Detect which cell encompasses the target text, then output its [X, Y] center coordinate. 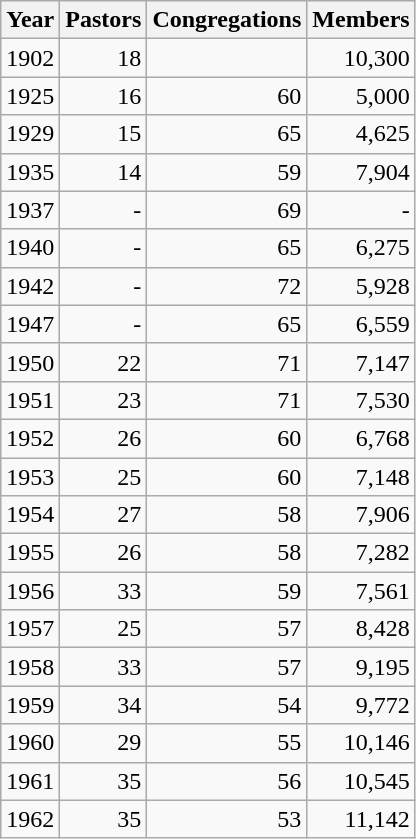
Congregations [227, 20]
1954 [30, 515]
9,195 [361, 667]
Year [30, 20]
1947 [30, 324]
8,428 [361, 629]
7,561 [361, 591]
1950 [30, 362]
10,545 [361, 781]
Members [361, 20]
1957 [30, 629]
7,904 [361, 172]
22 [104, 362]
9,772 [361, 705]
54 [227, 705]
23 [104, 400]
7,148 [361, 477]
18 [104, 58]
1937 [30, 210]
7,906 [361, 515]
1956 [30, 591]
16 [104, 96]
15 [104, 134]
1959 [30, 705]
1952 [30, 438]
56 [227, 781]
1962 [30, 819]
11,142 [361, 819]
27 [104, 515]
5,928 [361, 286]
4,625 [361, 134]
1942 [30, 286]
1960 [30, 743]
69 [227, 210]
1935 [30, 172]
7,282 [361, 553]
1940 [30, 248]
1955 [30, 553]
5,000 [361, 96]
6,275 [361, 248]
14 [104, 172]
10,300 [361, 58]
7,147 [361, 362]
1953 [30, 477]
1958 [30, 667]
6,559 [361, 324]
1902 [30, 58]
29 [104, 743]
Pastors [104, 20]
1929 [30, 134]
34 [104, 705]
53 [227, 819]
6,768 [361, 438]
1925 [30, 96]
72 [227, 286]
1961 [30, 781]
55 [227, 743]
10,146 [361, 743]
1951 [30, 400]
7,530 [361, 400]
